Identify which cell holds the provided text, then report its (x, y) central coordinate. 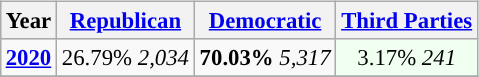
2020 (28, 58)
26.79% 2,034 (126, 58)
Democratic (265, 21)
3.17% 241 (407, 58)
Year (28, 21)
Third Parties (407, 21)
Republican (126, 21)
70.03% 5,317 (265, 58)
